Detect which cell encompasses the target text, then output its (X, Y) center coordinate. 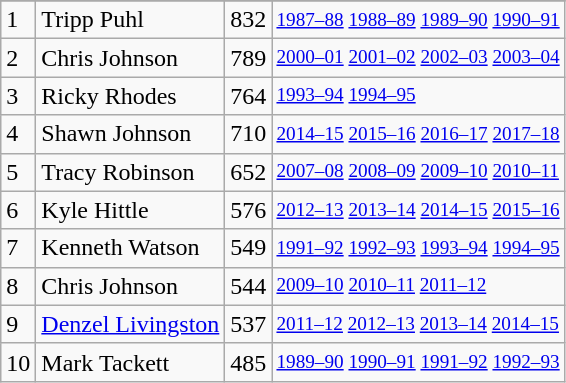
2014–15 2015–16 2016–17 2017–18 (418, 134)
Tracy Robinson (130, 172)
8 (18, 286)
549 (248, 248)
3 (18, 96)
485 (248, 362)
764 (248, 96)
1987–88 1988–89 1989–90 1990–91 (418, 20)
5 (18, 172)
2 (18, 58)
Denzel Livingston (130, 324)
9 (18, 324)
1 (18, 20)
10 (18, 362)
2011–12 2012–13 2013–14 2014–15 (418, 324)
1993–94 1994–95 (418, 96)
2000–01 2001–02 2002–03 2003–04 (418, 58)
Tripp Puhl (130, 20)
2012–13 2013–14 2014–15 2015–16 (418, 210)
4 (18, 134)
1989–90 1990–91 1991–92 1992–93 (418, 362)
710 (248, 134)
2009–10 2010–11 2011–12 (418, 286)
1991–92 1992–93 1993–94 1994–95 (418, 248)
Shawn Johnson (130, 134)
Mark Tackett (130, 362)
Ricky Rhodes (130, 96)
7 (18, 248)
Kenneth Watson (130, 248)
6 (18, 210)
Kyle Hittle (130, 210)
832 (248, 20)
544 (248, 286)
576 (248, 210)
537 (248, 324)
652 (248, 172)
789 (248, 58)
2007–08 2008–09 2009–10 2010–11 (418, 172)
